Capture the cell that displays the provided text and extract its (x, y) central coordinate. 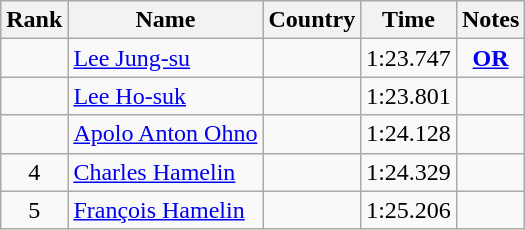
François Hamelin (166, 210)
1:25.206 (409, 210)
1:23.801 (409, 96)
Time (409, 20)
5 (34, 210)
4 (34, 172)
1:23.747 (409, 58)
Country (312, 20)
Lee Ho-suk (166, 96)
Name (166, 20)
Notes (490, 20)
Lee Jung-su (166, 58)
1:24.329 (409, 172)
Charles Hamelin (166, 172)
1:24.128 (409, 134)
Apolo Anton Ohno (166, 134)
OR (490, 58)
Rank (34, 20)
